From the cell containing the given text, extract its center point as [x, y] coordinate. 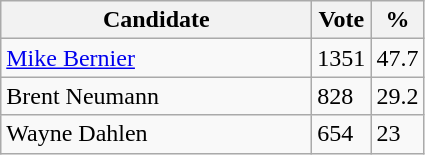
29.2 [398, 96]
Vote [342, 20]
828 [342, 96]
23 [398, 134]
Candidate [156, 20]
47.7 [398, 58]
1351 [342, 58]
Mike Bernier [156, 58]
Wayne Dahlen [156, 134]
% [398, 20]
654 [342, 134]
Brent Neumann [156, 96]
